Search for the cell housing the specified text and yield its (x, y) center coordinate. 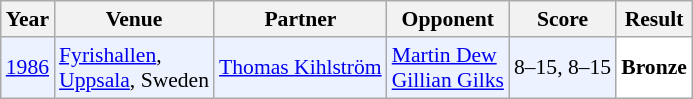
Martin Dew Gillian Gilks (448, 68)
1986 (28, 68)
Fyrishallen,Uppsala, Sweden (134, 68)
Year (28, 19)
8–15, 8–15 (562, 68)
Partner (300, 19)
Opponent (448, 19)
Thomas Kihlström (300, 68)
Score (562, 19)
Venue (134, 19)
Bronze (654, 68)
Result (654, 19)
